From the cell containing the given text, extract its center point as [x, y] coordinate. 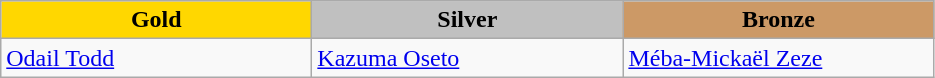
Méba-Mickaël Zeze [778, 58]
Gold [156, 20]
Bronze [778, 20]
Odail Todd [156, 58]
Silver [468, 20]
Kazuma Oseto [468, 58]
